For the text-containing cell, return its midpoint in (X, Y) coordinate format. 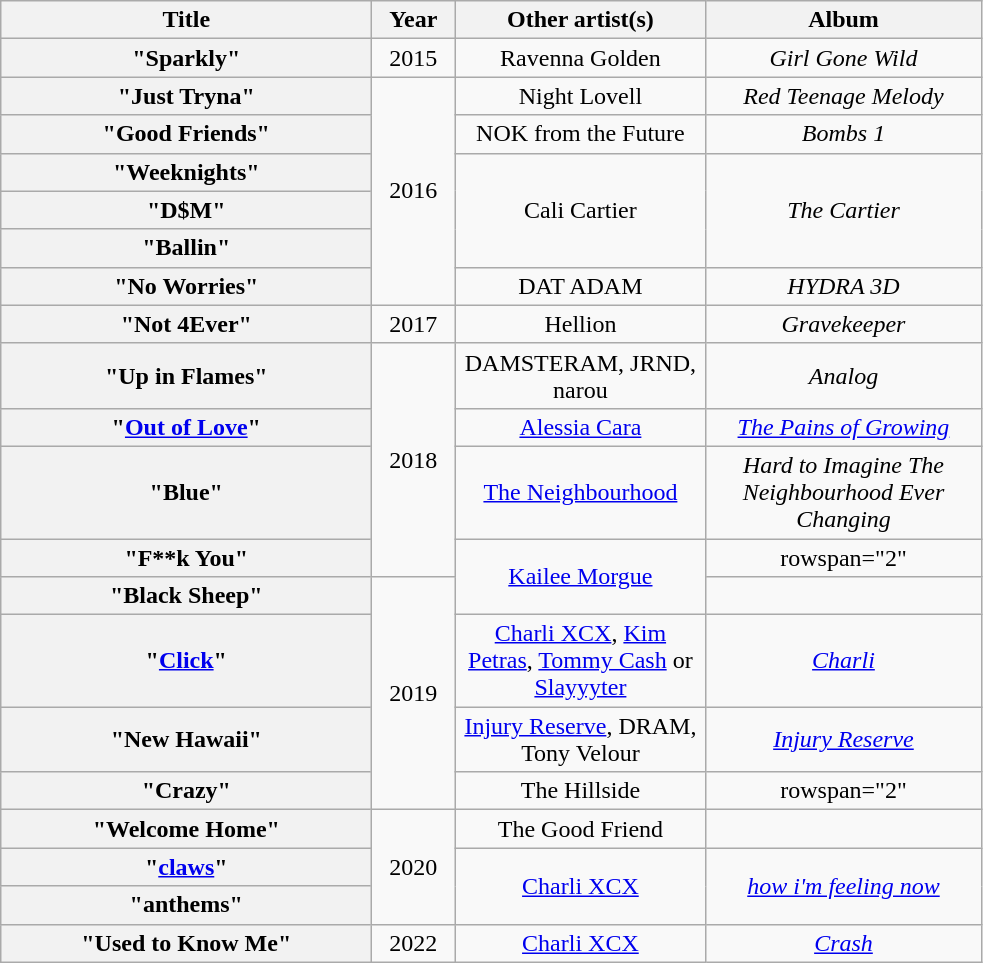
"Used to Know Me" (186, 943)
"Ballin" (186, 248)
Night Lovell (580, 96)
"Just Tryna" (186, 96)
"Out of Love" (186, 427)
how i'm feeling now (844, 886)
Crash (844, 943)
Hard to Imagine The Neighbourhood Ever Changing (844, 492)
The Cartier (844, 210)
DAT ADAM (580, 286)
Girl Gone Wild (844, 58)
"Up in Flames" (186, 376)
"New Hawaii" (186, 740)
2015 (414, 58)
"anthems" (186, 905)
2016 (414, 191)
Injury Reserve, DRAM, Tony Velour (580, 740)
"Black Sheep" (186, 596)
"Sparkly" (186, 58)
Analog (844, 376)
The Good Friend (580, 829)
Cali Cartier (580, 210)
2020 (414, 867)
"Welcome Home" (186, 829)
"claws" (186, 867)
"Good Friends" (186, 134)
Album (844, 20)
Gravekeeper (844, 324)
"Click" (186, 661)
The Neighbourhood (580, 492)
HYDRA 3D (844, 286)
"No Worries" (186, 286)
Alessia Cara (580, 427)
DAMSTERAM, JRND, narou (580, 376)
"Not 4Ever" (186, 324)
Other artist(s) (580, 20)
Bombs 1 (844, 134)
Charli (844, 661)
The Hillside (580, 791)
Ravenna Golden (580, 58)
2019 (414, 694)
"F**k You" (186, 557)
"Blue" (186, 492)
Hellion (580, 324)
NOK from the Future (580, 134)
The Pains of Growing (844, 427)
Kailee Morgue (580, 576)
2022 (414, 943)
2018 (414, 460)
Title (186, 20)
Injury Reserve (844, 740)
"Weeknights" (186, 172)
"Crazy" (186, 791)
Red Teenage Melody (844, 96)
"D$M" (186, 210)
2017 (414, 324)
Charli XCX, Kim Petras, Tommy Cash or Slayyyter (580, 661)
Year (414, 20)
